Output the [X, Y] coordinate of the center of the cell containing the given text.  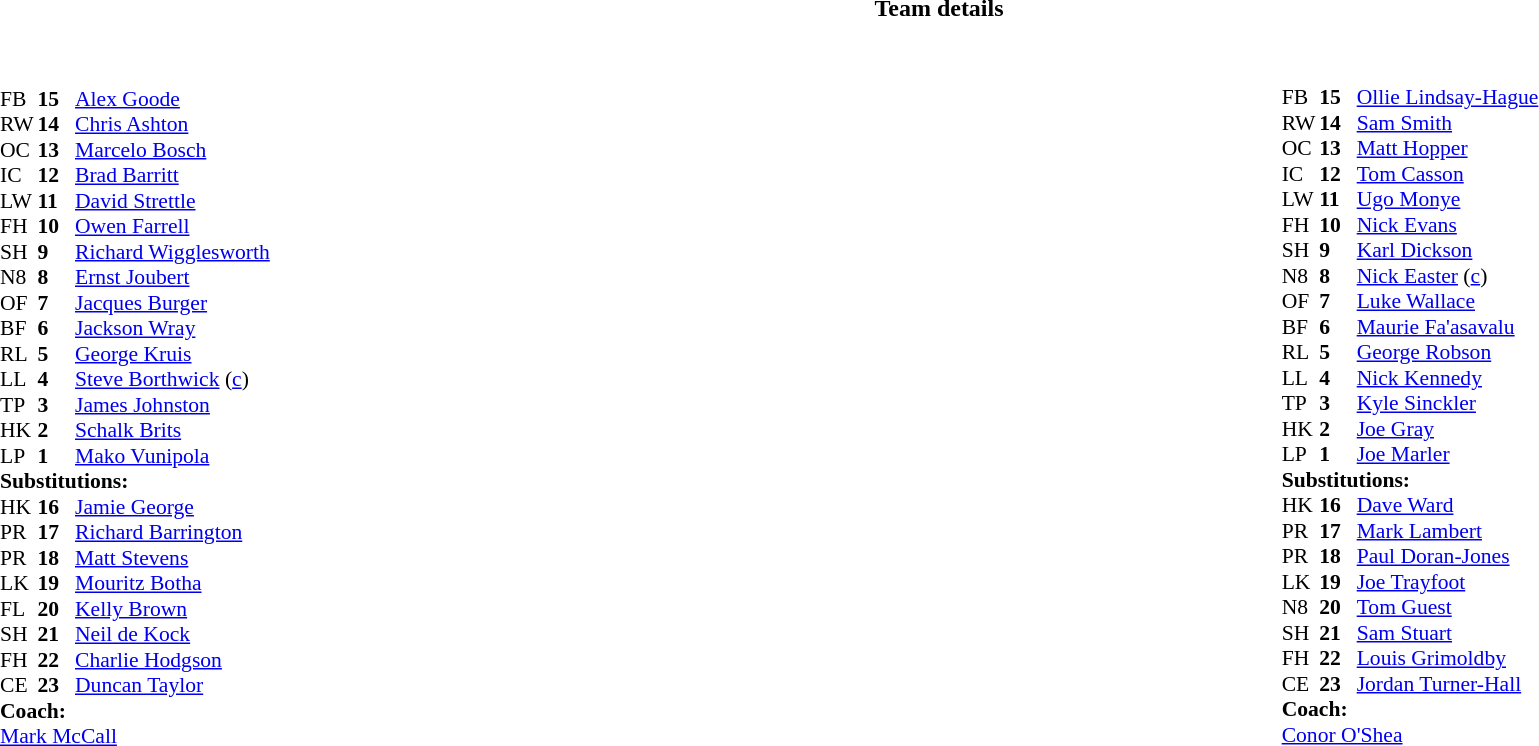
Nick Evans [1448, 225]
Kyle Sinckler [1448, 403]
Kelly Brown [172, 609]
Mako Vunipola [172, 456]
Alex Goode [172, 99]
Luke Wallace [1448, 301]
George Kruis [172, 354]
Louis Grimoldby [1448, 659]
Jackson Wray [172, 329]
Mouritz Botha [172, 583]
Ugo Monye [1448, 199]
Schalk Brits [172, 431]
Paul Doran-Jones [1448, 557]
Sam Stuart [1448, 633]
Neil de Kock [172, 635]
Jamie George [172, 507]
Matt Hopper [1448, 149]
Jacques Burger [172, 303]
Nick Easter (c) [1448, 276]
Ollie Lindsay-Hague [1448, 97]
Joe Trayfoot [1448, 582]
Duncan Taylor [172, 685]
Karl Dickson [1448, 251]
Steve Borthwick (c) [172, 379]
Joe Marler [1448, 455]
Sam Smith [1448, 123]
George Robson [1448, 353]
Jordan Turner-Hall [1448, 684]
Matt Stevens [172, 558]
FL [19, 609]
Tom Guest [1448, 607]
Ernst Joubert [172, 277]
James Johnston [172, 405]
Maurie Fa'asavalu [1448, 327]
Nick Kennedy [1448, 378]
Tom Casson [1448, 174]
Chris Ashton [172, 125]
Brad Barritt [172, 175]
Marcelo Bosch [172, 150]
David Strettle [172, 201]
Richard Wigglesworth [172, 252]
Charlie Hodgson [172, 660]
Dave Ward [1448, 505]
Owen Farrell [172, 227]
Mark Lambert [1448, 531]
Richard Barrington [172, 533]
Joe Gray [1448, 429]
